Extract the [X, Y] coordinate from the center of the cell holding the provided text.  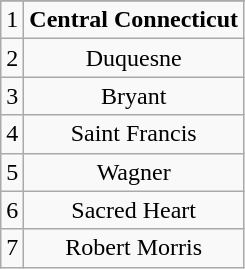
7 [12, 248]
3 [12, 96]
Saint Francis [134, 134]
Sacred Heart [134, 210]
4 [12, 134]
5 [12, 172]
Central Connecticut [134, 20]
Bryant [134, 96]
1 [12, 20]
Wagner [134, 172]
Robert Morris [134, 248]
Duquesne [134, 58]
6 [12, 210]
2 [12, 58]
